Search for the cell housing the specified text and yield its (x, y) center coordinate. 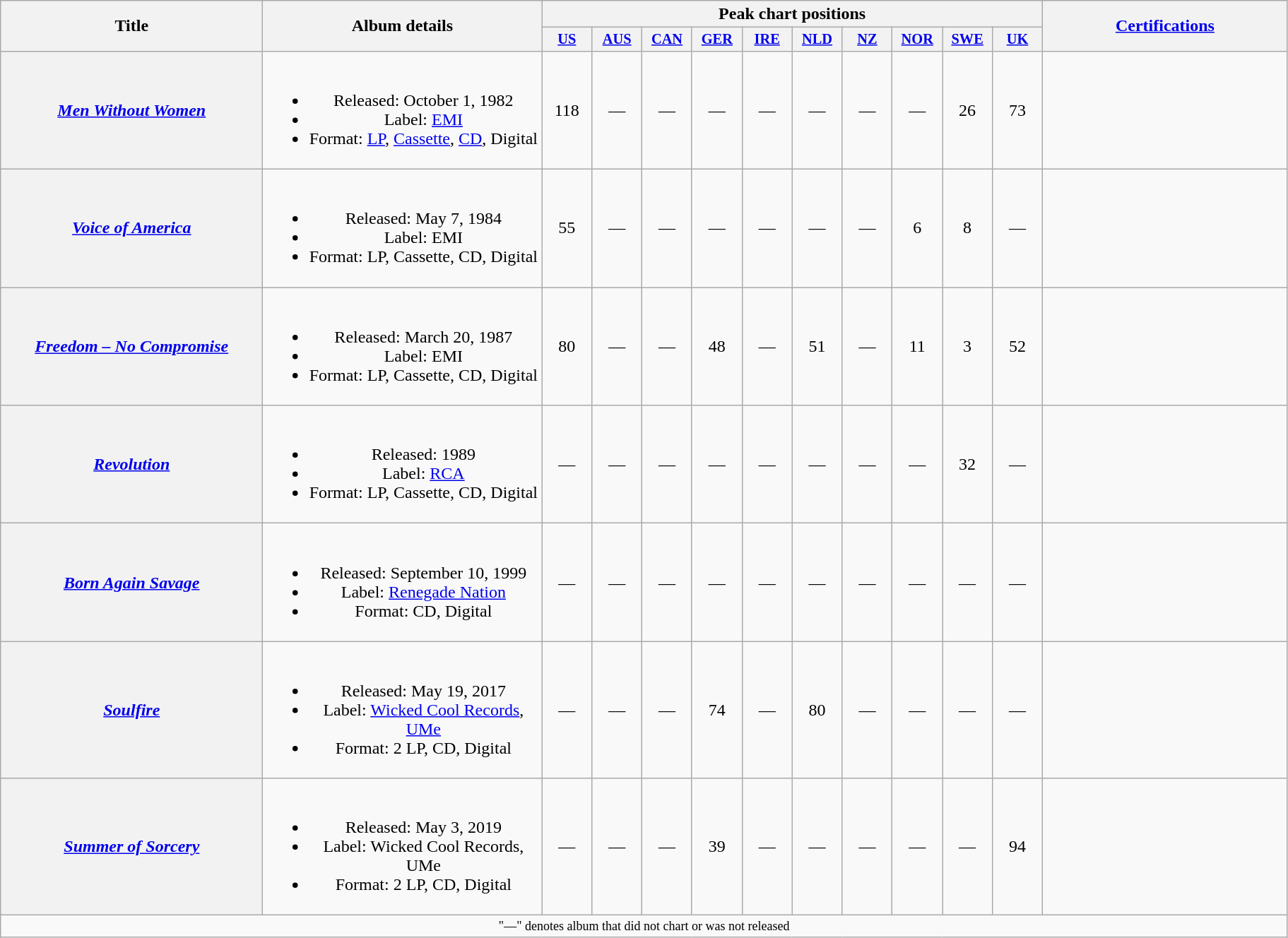
NLD (817, 40)
26 (968, 110)
48 (716, 346)
Certifications (1164, 26)
Summer of Sorcery (131, 847)
74 (716, 710)
Released: May 7, 1984Label: EMIFormat: LP, Cassette, CD, Digital (403, 229)
Soulfire (131, 710)
Freedom – No Compromise (131, 346)
6 (917, 229)
NZ (868, 40)
NOR (917, 40)
Title (131, 26)
Released: 1989Label: RCAFormat: LP, Cassette, CD, Digital (403, 465)
Peak chart positions (793, 14)
IRE (767, 40)
11 (917, 346)
Released: October 1, 1982Label: EMIFormat: LP, Cassette, CD, Digital (403, 110)
Born Again Savage (131, 582)
Voice of America (131, 229)
73 (1017, 110)
94 (1017, 847)
SWE (968, 40)
39 (716, 847)
UK (1017, 40)
Released: September 10, 1999Label: Renegade NationFormat: CD, Digital (403, 582)
Released: March 20, 1987Label: EMIFormat: LP, Cassette, CD, Digital (403, 346)
118 (567, 110)
Album details (403, 26)
"—" denotes album that did not chart or was not released (644, 927)
55 (567, 229)
Revolution (131, 465)
8 (968, 229)
Men Without Women (131, 110)
32 (968, 465)
GER (716, 40)
US (567, 40)
3 (968, 346)
Released: May 19, 2017Label: Wicked Cool Records, UMeFormat: 2 LP, CD, Digital (403, 710)
Released: May 3, 2019Label: Wicked Cool Records, UMeFormat: 2 LP, CD, Digital (403, 847)
52 (1017, 346)
51 (817, 346)
CAN (667, 40)
AUS (618, 40)
